Pinpoint the cell where the given text exists, returning its (X, Y) midpoint coordinate. 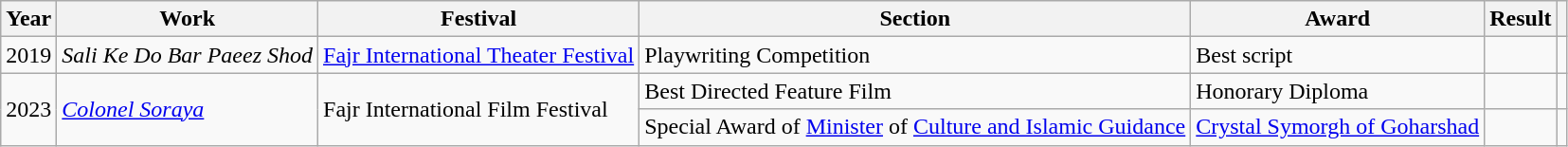
Crystal Symorgh of Goharshad (1338, 127)
Festival (479, 19)
Result (1521, 19)
Section (915, 19)
2019 (28, 55)
Best Directed Feature Film (915, 91)
Sali Ke Do Bar Paeez Shod (188, 55)
Fajr International Film Festival (479, 109)
Special Award of Minister of Culture and Islamic Guidance (915, 127)
Work (188, 19)
Colonel Soraya (188, 109)
Honorary Diploma (1338, 91)
Playwriting Competition (915, 55)
Year (28, 19)
Award (1338, 19)
2023 (28, 109)
Fajr International Theater Festival (479, 55)
Best script (1338, 55)
